Detect which cell encompasses the target text, then output its (x, y) center coordinate. 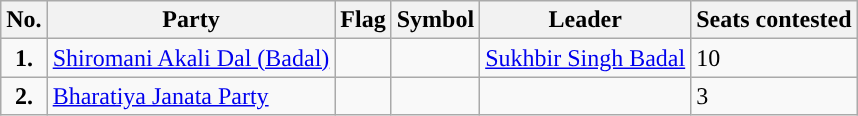
Shiromani Akali Dal (Badal) (191, 58)
No. (24, 20)
Party (191, 20)
1. (24, 58)
Seats contested (774, 20)
Sukhbir Singh Badal (586, 58)
2. (24, 96)
10 (774, 58)
3 (774, 96)
Flag (363, 20)
Leader (586, 20)
Symbol (435, 20)
Bharatiya Janata Party (191, 96)
